Capture the cell that displays the provided text and extract its (x, y) central coordinate. 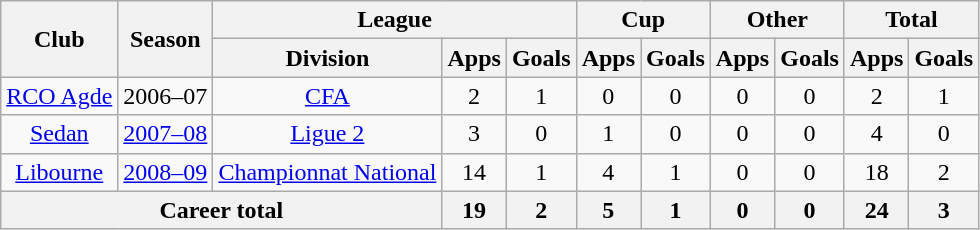
Championnat National (328, 172)
Career total (222, 210)
Libourne (60, 172)
Ligue 2 (328, 134)
Division (328, 58)
RCO Agde (60, 96)
19 (474, 210)
Sedan (60, 134)
14 (474, 172)
2008–09 (166, 172)
2006–07 (166, 96)
Other (777, 20)
Club (60, 39)
2007–08 (166, 134)
Total (911, 20)
Cup (643, 20)
24 (876, 210)
18 (876, 172)
5 (608, 210)
CFA (328, 96)
Season (166, 39)
League (394, 20)
